Provide the (x, y) coordinate of the cell's center where the given text is located.  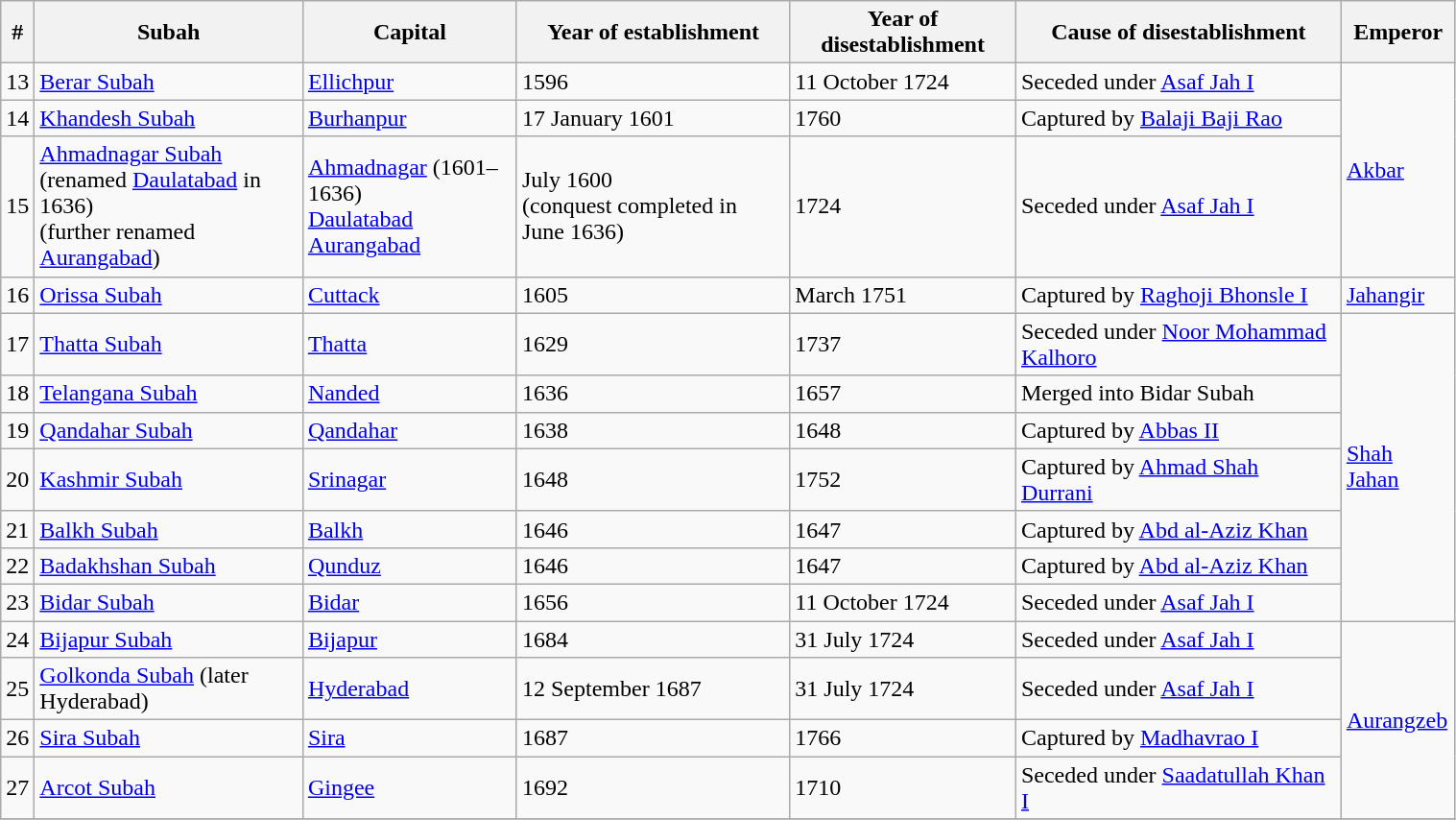
1596 (653, 82)
Captured by Balaji Baji Rao (1179, 118)
14 (17, 118)
Balkh (409, 529)
Qandahar (409, 430)
1605 (653, 295)
19 (17, 430)
Seceded under Saadatullah Khan I (1179, 787)
1760 (903, 118)
1636 (653, 394)
1657 (903, 394)
Badakhshan Subah (169, 566)
Merged into Bidar Subah (1179, 394)
Thatta (409, 344)
Ahmadnagar Subah(renamed Daulatabad in 1636)(further renamed Aurangabad) (169, 206)
Nanded (409, 394)
Capital (409, 33)
Aurangzeb (1397, 719)
1656 (653, 602)
16 (17, 295)
1766 (903, 738)
21 (17, 529)
Ellichpur (409, 82)
Ahmadnagar (1601–1636)DaulatabadAurangabad (409, 206)
22 (17, 566)
Akbar (1397, 170)
Sira Subah (169, 738)
13 (17, 82)
Bijapur (409, 639)
Captured by Ahmad Shah Durrani (1179, 480)
Year of disestablishment (903, 33)
1752 (903, 480)
# (17, 33)
Balkh Subah (169, 529)
Telangana Subah (169, 394)
Gingee (409, 787)
Captured by Madhavrao I (1179, 738)
1638 (653, 430)
15 (17, 206)
Captured by Raghoji Bhonsle I (1179, 295)
Berar Subah (169, 82)
1737 (903, 344)
24 (17, 639)
Qunduz (409, 566)
Year of establishment (653, 33)
25 (17, 689)
Srinagar (409, 480)
Burhanpur (409, 118)
Qandahar Subah (169, 430)
20 (17, 480)
26 (17, 738)
Bijapur Subah (169, 639)
Arcot Subah (169, 787)
Seceded under Noor Mohammad Kalhoro (1179, 344)
Bidar (409, 602)
Kashmir Subah (169, 480)
March 1751 (903, 295)
Bidar Subah (169, 602)
Emperor (1397, 33)
1692 (653, 787)
27 (17, 787)
23 (17, 602)
1724 (903, 206)
Subah (169, 33)
1710 (903, 787)
18 (17, 394)
Jahangir (1397, 295)
1687 (653, 738)
July 1600(conquest completed in June 1636) (653, 206)
Cause of disestablishment (1179, 33)
Khandesh Subah (169, 118)
Orissa Subah (169, 295)
12 September 1687 (653, 689)
Golkonda Subah (later Hyderabad) (169, 689)
Shah Jahan (1397, 467)
1684 (653, 639)
Thatta Subah (169, 344)
Hyderabad (409, 689)
Sira (409, 738)
17 January 1601 (653, 118)
Captured by Abbas II (1179, 430)
17 (17, 344)
1629 (653, 344)
Cuttack (409, 295)
